Determine the (X, Y) coordinate at the center of the cell enclosing the given text.  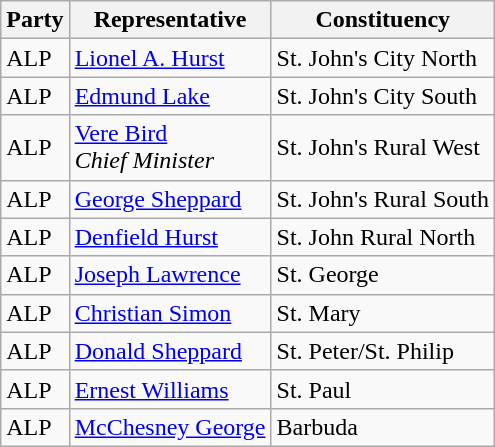
Edmund Lake (170, 96)
Donald Sheppard (170, 351)
Representative (170, 20)
Denfield Hurst (170, 237)
Party (35, 20)
St. John's Rural South (382, 199)
St. George (382, 275)
St. Paul (382, 389)
St. John's City South (382, 96)
George Sheppard (170, 199)
St. John's Rural West (382, 148)
Barbuda (382, 427)
Joseph Lawrence (170, 275)
Christian Simon (170, 313)
St. Mary (382, 313)
St. John Rural North (382, 237)
St. John's City North (382, 58)
St. Peter/St. Philip (382, 351)
Lionel A. Hurst (170, 58)
Ernest Williams (170, 389)
McChesney George (170, 427)
Constituency (382, 20)
Vere BirdChief Minister (170, 148)
